Locate the cell with the specified text and output its [X, Y] center coordinate. 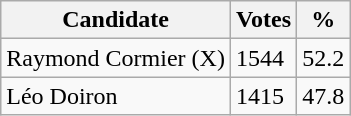
52.2 [324, 58]
Votes [263, 20]
1544 [263, 58]
% [324, 20]
Raymond Cormier (X) [116, 58]
1415 [263, 96]
47.8 [324, 96]
Candidate [116, 20]
Léo Doiron [116, 96]
